Scan for the cell matching the given text and deliver its [x, y] coordinate at center. 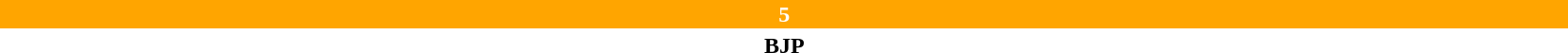
5 [784, 14]
